Return [X, Y] of the center of cell containing provided text 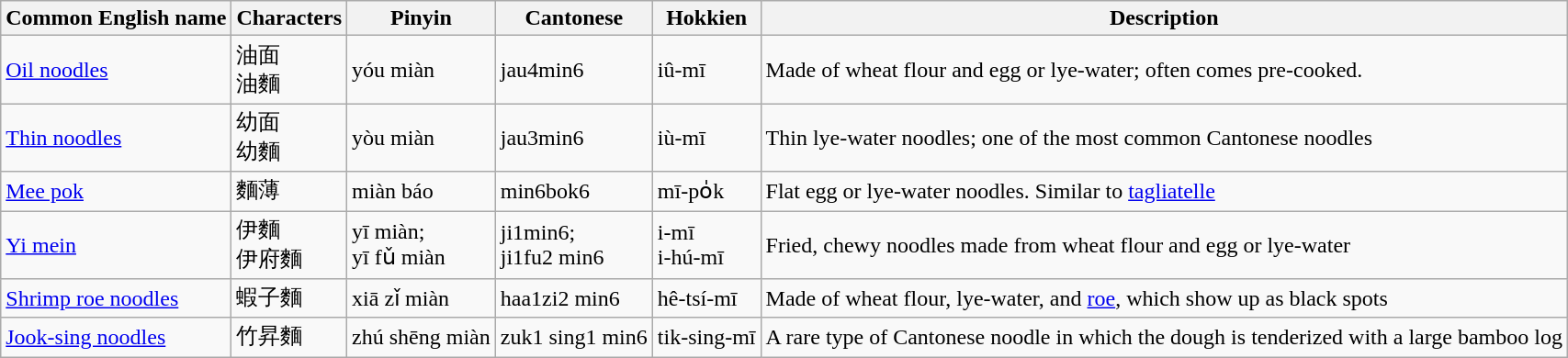
Thin noodles [116, 138]
ji1min6;ji1fu2 min6 [573, 245]
Oil noodles [116, 70]
Made of wheat flour, lye-water, and roe, which show up as black spots [1164, 299]
Thin lye-water noodles; one of the most common Cantonese noodles [1164, 138]
zhú shēng miàn [422, 338]
yóu miàn [422, 70]
Jook-sing noodles [116, 338]
Yi mein [116, 245]
miàn báo [422, 191]
伊麵伊府麵 [289, 245]
Shrimp roe noodles [116, 299]
iù-mī [706, 138]
jau4min6 [573, 70]
Pinyin [422, 18]
Fried, chewy noodles made from wheat flour and egg or lye-water [1164, 245]
i-mīi-hú-mī [706, 245]
Hokkien [706, 18]
A rare type of Cantonese noodle in which the dough is tenderized with a large bamboo log [1164, 338]
Description [1164, 18]
Common English name [116, 18]
xiā zǐ miàn [422, 299]
竹昇麵 [289, 338]
mī-po̍k [706, 191]
Characters [289, 18]
min6bok6 [573, 191]
iû-mī [706, 70]
yòu miàn [422, 138]
Cantonese [573, 18]
zuk1 sing1 min6 [573, 338]
Mee pok [116, 191]
Flat egg or lye-water noodles. Similar to tagliatelle [1164, 191]
hê-tsí-mī [706, 299]
yī miàn;yī fǔ miàn [422, 245]
油面油麵 [289, 70]
幼面幼麵 [289, 138]
jau3min6 [573, 138]
蝦子麵 [289, 299]
haa1zi2 min6 [573, 299]
tik-sing-mī [706, 338]
麵薄 [289, 191]
Made of wheat flour and egg or lye-water; often comes pre-cooked. [1164, 70]
